For the text-containing cell, return its midpoint in (X, Y) coordinate format. 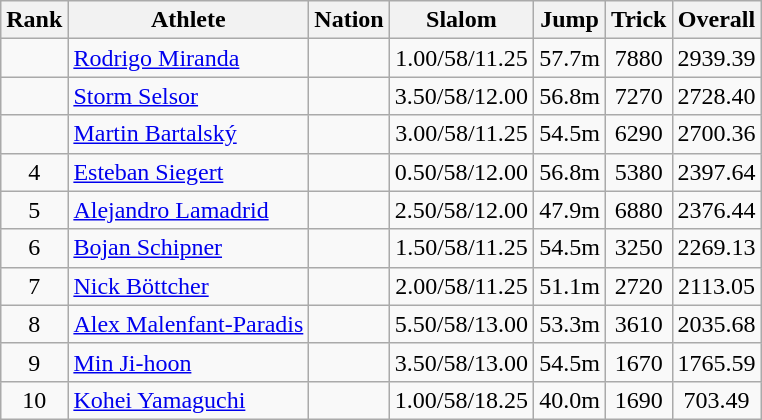
5380 (638, 172)
2.50/58/12.00 (461, 210)
8 (34, 324)
3250 (638, 248)
3.50/58/13.00 (461, 362)
7270 (638, 96)
7880 (638, 58)
10 (34, 400)
2269.13 (716, 248)
Athlete (188, 20)
1670 (638, 362)
2035.68 (716, 324)
2728.40 (716, 96)
4 (34, 172)
1690 (638, 400)
Kohei Yamaguchi (188, 400)
Jump (570, 20)
Alejandro Lamadrid (188, 210)
6 (34, 248)
2720 (638, 286)
Slalom (461, 20)
Nation (349, 20)
47.9m (570, 210)
1.00/58/11.25 (461, 58)
Martin Bartalský (188, 134)
2113.05 (716, 286)
1.50/58/11.25 (461, 248)
6880 (638, 210)
3610 (638, 324)
2939.39 (716, 58)
9 (34, 362)
1765.59 (716, 362)
Rank (34, 20)
2376.44 (716, 210)
Min Ji-hoon (188, 362)
Trick (638, 20)
Alex Malenfant-Paradis (188, 324)
3.00/58/11.25 (461, 134)
0.50/58/12.00 (461, 172)
703.49 (716, 400)
57.7m (570, 58)
5 (34, 210)
Rodrigo Miranda (188, 58)
51.1m (570, 286)
3.50/58/12.00 (461, 96)
53.3m (570, 324)
Bojan Schipner (188, 248)
1.00/58/18.25 (461, 400)
40.0m (570, 400)
Overall (716, 20)
7 (34, 286)
2397.64 (716, 172)
Storm Selsor (188, 96)
5.50/58/13.00 (461, 324)
2.00/58/11.25 (461, 286)
Nick Böttcher (188, 286)
2700.36 (716, 134)
Esteban Siegert (188, 172)
6290 (638, 134)
